Scan for the cell matching the given text and deliver its [x, y] coordinate at center. 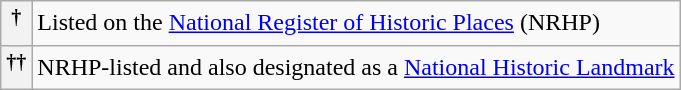
† [16, 24]
NRHP-listed and also designated as a National Historic Landmark [356, 68]
†† [16, 68]
Listed on the National Register of Historic Places (NRHP) [356, 24]
